Capture the cell that displays the provided text and extract its (x, y) central coordinate. 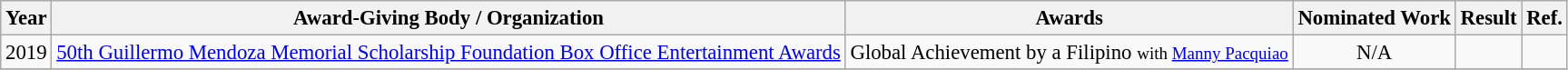
N/A (1375, 53)
Result (1489, 18)
Award-Giving Body / Organization (449, 18)
Global Achievement by a Filipino with Manny Pacquiao (1070, 53)
Nominated Work (1375, 18)
Ref. (1544, 18)
Year (26, 18)
50th Guillermo Mendoza Memorial Scholarship Foundation Box Office Entertainment Awards (449, 53)
Awards (1070, 18)
2019 (26, 53)
